Identify which cell holds the provided text, then report its [X, Y] central coordinate. 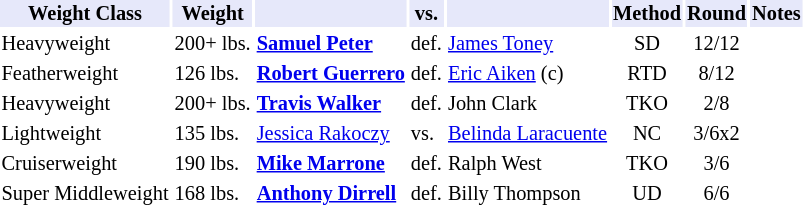
NC [648, 134]
James Toney [527, 44]
RTD [648, 74]
Travis Walker [330, 104]
Mike Marrone [330, 164]
Ralph West [527, 164]
2/8 [717, 104]
8/12 [717, 74]
Round [717, 14]
Method [648, 14]
Jessica Rakoczy [330, 134]
Robert Guerrero [330, 74]
Cruiserweight [85, 164]
Lightweight [85, 134]
12/12 [717, 44]
Notes [776, 14]
190 lbs. [212, 164]
Featherweight [85, 74]
Eric Aiken (c) [527, 74]
John Clark [527, 104]
Belinda Laracuente [527, 134]
126 lbs. [212, 74]
Weight [212, 14]
Samuel Peter [330, 44]
Weight Class [85, 14]
135 lbs. [212, 134]
3/6 [717, 164]
SD [648, 44]
3/6x2 [717, 134]
